Extract the (X, Y) coordinate from the center of the cell holding the provided text.  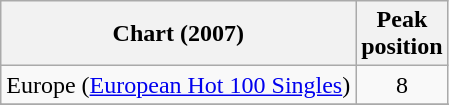
8 (402, 85)
Chart (2007) (178, 34)
Peakposition (402, 34)
Europe (European Hot 100 Singles) (178, 85)
